Return the [X, Y] coordinate for the center point of the cell that contains the specified text.  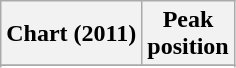
Chart (2011) [72, 34]
Peak position [188, 34]
